Provide the [x, y] coordinate of the cell's center where the given text is located.  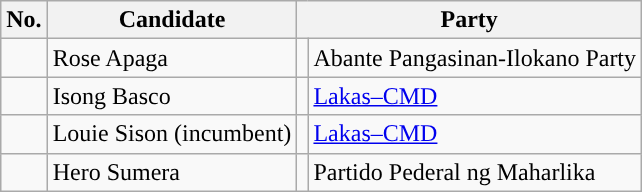
Louie Sison (incumbent) [172, 134]
Abante Pangasinan-Ilokano Party [475, 58]
Hero Sumera [172, 172]
No. [24, 20]
Candidate [172, 20]
Isong Basco [172, 96]
Party [470, 20]
Rose Apaga [172, 58]
Partido Pederal ng Maharlika [475, 172]
